Extract the [X, Y] coordinate from the center of the cell holding the provided text.  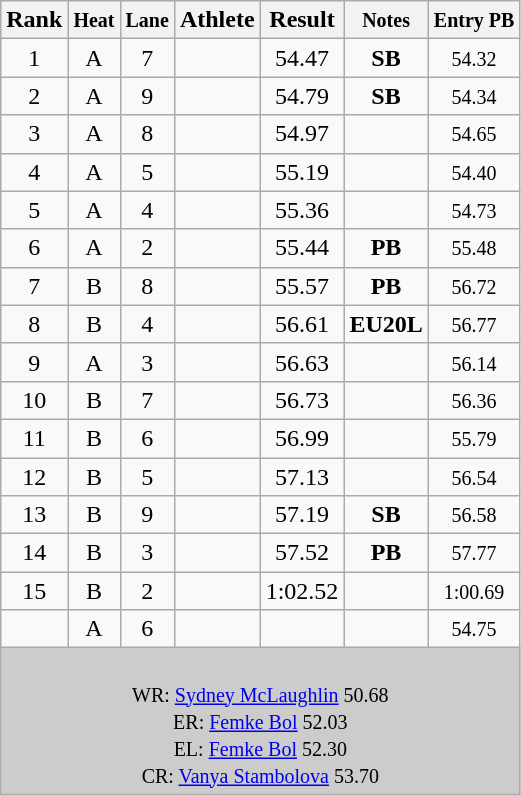
Heat [94, 20]
54.73 [474, 210]
56.77 [474, 324]
56.61 [302, 324]
Athlete [217, 20]
55.57 [302, 286]
56.73 [302, 400]
EU20L [386, 324]
54.40 [474, 172]
55.44 [302, 248]
55.48 [474, 248]
Entry PB [474, 20]
Lane [147, 20]
54.47 [302, 58]
WR: Sydney McLaughlin 50.68ER: Femke Bol 52.03 EL: Femke Bol 52.30CR: Vanya Stambolova 53.70 [260, 721]
57.52 [302, 553]
11 [34, 438]
54.75 [474, 629]
55.36 [302, 210]
56.14 [474, 362]
56.72 [474, 286]
12 [34, 477]
Notes [386, 20]
Rank [34, 20]
54.32 [474, 58]
54.34 [474, 96]
56.58 [474, 515]
56.63 [302, 362]
15 [34, 591]
56.99 [302, 438]
1:02.52 [302, 591]
54.65 [474, 134]
54.79 [302, 96]
57.13 [302, 477]
54.97 [302, 134]
55.19 [302, 172]
56.54 [474, 477]
57.77 [474, 553]
13 [34, 515]
10 [34, 400]
1:00.69 [474, 591]
56.36 [474, 400]
57.19 [302, 515]
Result [302, 20]
1 [34, 58]
55.79 [474, 438]
14 [34, 553]
